From the cell containing the given text, extract its center point as (X, Y) coordinate. 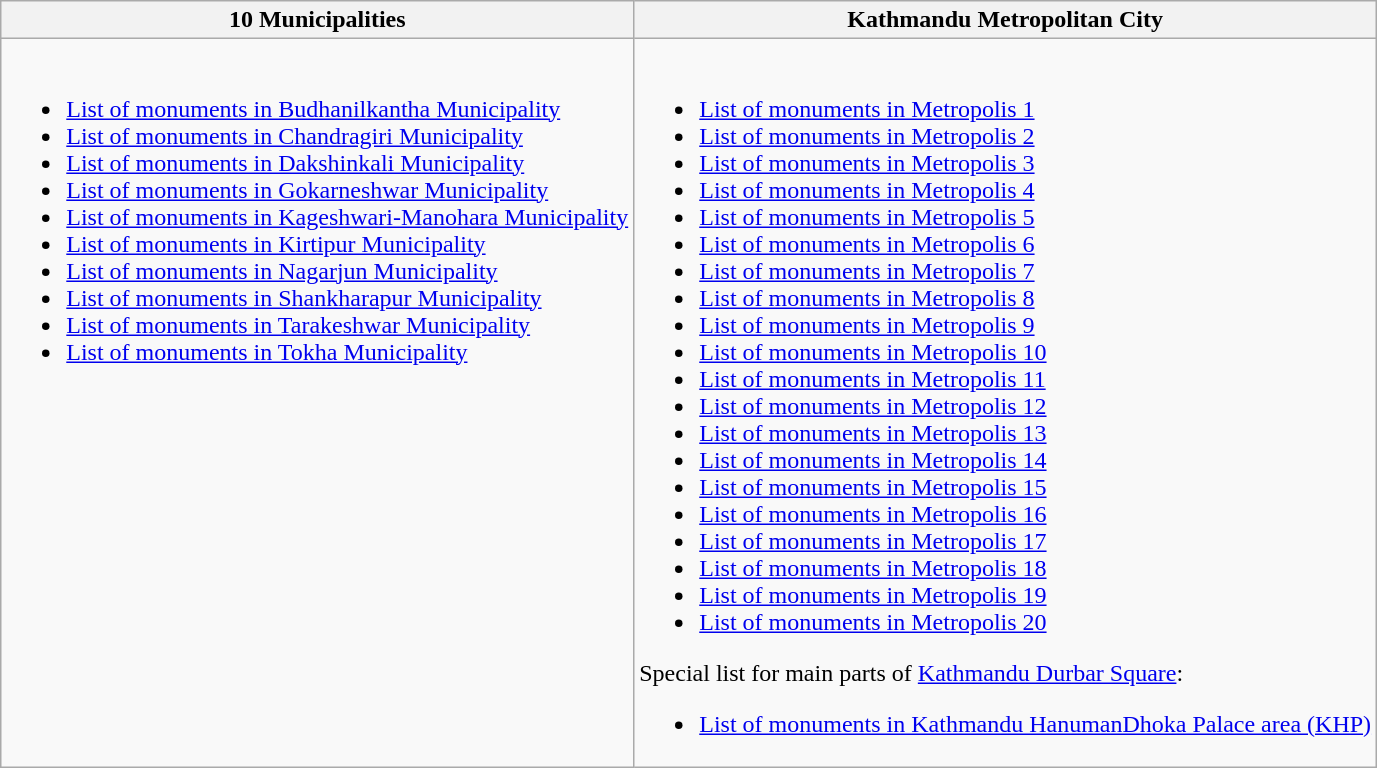
Kathmandu Metropolitan City (1006, 20)
10 Municipalities (318, 20)
